Detect which cell encompasses the target text, then output its [X, Y] center coordinate. 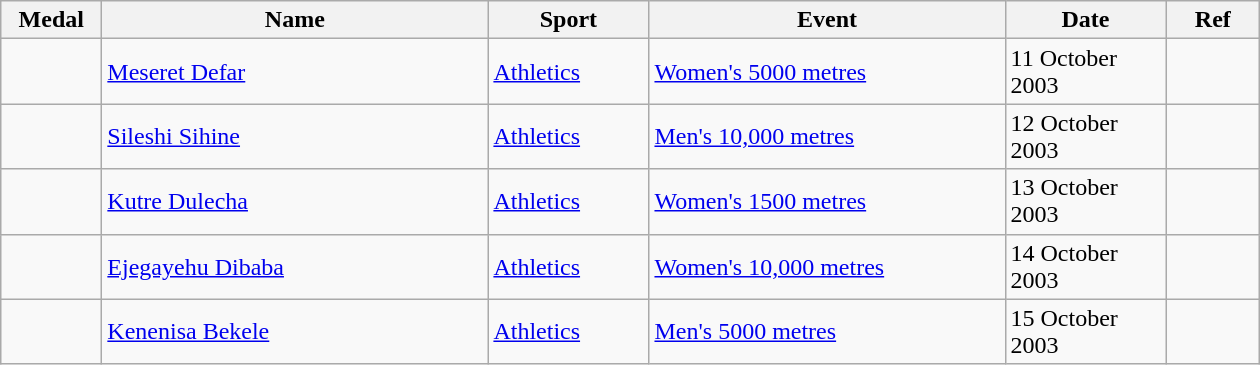
Kenenisa Bekele [295, 332]
Ejegayehu Dibaba [295, 266]
13 October 2003 [1086, 202]
Date [1086, 20]
14 October 2003 [1086, 266]
Men's 5000 metres [827, 332]
Sport [568, 20]
12 October 2003 [1086, 136]
Name [295, 20]
Women's 5000 metres [827, 72]
Women's 10,000 metres [827, 266]
Ref [1213, 20]
Women's 1500 metres [827, 202]
15 October 2003 [1086, 332]
Medal [52, 20]
Kutre Dulecha [295, 202]
Meseret Defar [295, 72]
11 October 2003 [1086, 72]
Men's 10,000 metres [827, 136]
Event [827, 20]
Sileshi Sihine [295, 136]
